Capture the cell that displays the provided text and extract its (x, y) central coordinate. 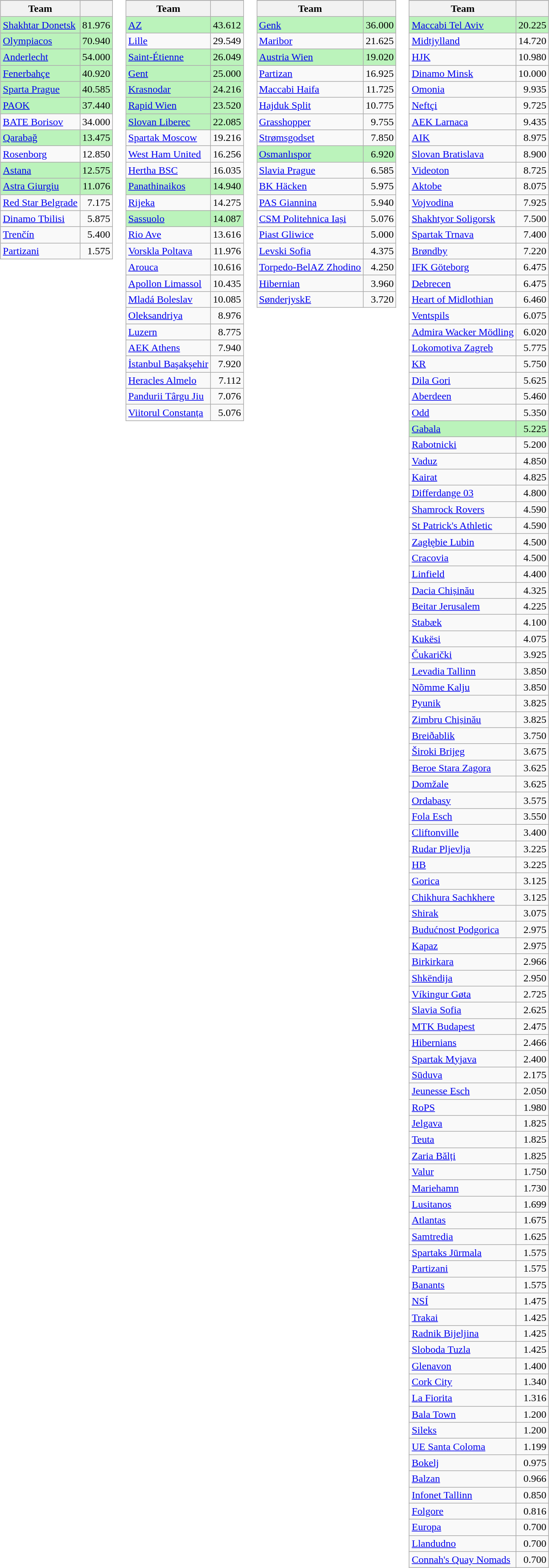
2.050 (532, 1091)
Radnik Bijeljina (462, 1333)
Dinamo Tbilisi (40, 219)
4.250 (379, 267)
Široki Brijeg (462, 752)
Slavia Prague (310, 170)
HB (462, 865)
Olympiacos (40, 41)
Krasnodar (168, 90)
Domžale (462, 784)
Linfield (462, 574)
Sparta Prague (40, 90)
3.575 (532, 800)
36.000 (379, 25)
Brøndby (462, 251)
12.850 (96, 154)
23.520 (227, 106)
0.850 (532, 1495)
Arouca (168, 267)
10.085 (227, 299)
Spartak Myjava (462, 1059)
Astana (40, 170)
AZ (168, 25)
10.000 (532, 73)
16.925 (379, 73)
4.375 (379, 251)
7.112 (227, 380)
Levski Sofia (310, 251)
25.000 (227, 73)
2.466 (532, 1043)
16.035 (227, 170)
Lokomotiva Zagreb (462, 348)
Astra Giurgiu (40, 186)
2.725 (532, 994)
NSÍ (462, 1301)
Austria Wien (310, 57)
Jelgava (462, 1124)
5.350 (532, 413)
Heart of Midlothian (462, 299)
0.816 (532, 1511)
Saint-Étienne (168, 57)
Hajduk Split (310, 106)
7.925 (532, 202)
Zaria Bălți (462, 1156)
3.675 (532, 752)
2.175 (532, 1075)
5.750 (532, 364)
Piast Gliwice (310, 235)
Midtjylland (462, 41)
Cracovia (462, 558)
Dinamo Minsk (462, 73)
7.175 (96, 202)
Mariehamn (462, 1188)
26.049 (227, 57)
Gorica (462, 881)
54.000 (96, 57)
7.500 (532, 219)
Zimbru Chișinău (462, 719)
6.460 (532, 299)
Hertha BSC (168, 170)
Breiðablik (462, 736)
Rudar Pljevlja (462, 849)
3.750 (532, 736)
Apollon Limassol (168, 283)
West Ham United (168, 154)
81.976 (96, 25)
PAOK (40, 106)
4.800 (532, 493)
8.976 (227, 315)
Birkirkara (462, 962)
0.966 (532, 1479)
5.225 (532, 429)
Trakai (462, 1317)
Vorskla Poltava (168, 251)
13.616 (227, 235)
7.940 (227, 348)
Infonet Tallinn (462, 1495)
Omonia (462, 90)
RoPS (462, 1107)
Spartaks Jūrmala (462, 1253)
4.325 (532, 590)
Cork City (462, 1382)
Slovan Liberec (168, 122)
Osmanlıspor (310, 154)
1.675 (532, 1220)
Pyunik (462, 703)
2.950 (532, 978)
Fenerbahçe (40, 73)
1.400 (532, 1366)
Aberdeen (462, 396)
PAS Giannina (310, 202)
Beitar Jerusalem (462, 607)
8.725 (532, 170)
Lille (168, 41)
Maccabi Haifa (310, 90)
21.625 (379, 41)
9.725 (532, 106)
AEK Larnaca (462, 122)
14.087 (227, 219)
1.316 (532, 1398)
Slovan Bratislava (462, 154)
5.975 (379, 186)
Teuta (462, 1140)
Admira Wacker Mödling (462, 332)
Fola Esch (462, 816)
8.900 (532, 154)
Samtredia (462, 1236)
20.225 (532, 25)
7.076 (227, 396)
14.275 (227, 202)
10.616 (227, 267)
Strømsgodset (310, 138)
Lusitanos (462, 1204)
Rabotnicki (462, 445)
Atlantas (462, 1220)
BATE Borisov (40, 122)
4.850 (532, 461)
14.720 (532, 41)
Dacia Chișinău (462, 590)
Rosenborg (40, 154)
40.920 (96, 73)
Balzan (462, 1479)
Llandudno (462, 1543)
Folgore (462, 1511)
4.400 (532, 574)
7.850 (379, 138)
Hibernian (310, 283)
4.825 (532, 477)
70.940 (96, 41)
Jeunesse Esch (462, 1091)
4.100 (532, 623)
1.980 (532, 1107)
Shakhtar Donetsk (40, 25)
37.440 (96, 106)
24.216 (227, 90)
Čukarički (462, 655)
Genk (310, 25)
3.550 (532, 816)
Stabæk (462, 623)
Kukësi (462, 639)
6.020 (532, 332)
Maccabi Tel Aviv (462, 25)
6.920 (379, 154)
Shkëndija (462, 978)
Qarabağ (40, 138)
UE Santa Coloma (462, 1447)
Luzern (168, 332)
0.975 (532, 1463)
8.775 (227, 332)
7.920 (227, 364)
5.940 (379, 202)
1.730 (532, 1188)
3.960 (379, 283)
2.966 (532, 962)
7.400 (532, 235)
Sūduva (462, 1075)
11.076 (96, 186)
Europa (462, 1527)
1.340 (532, 1382)
HJK (462, 57)
Trenčín (40, 235)
Hibernians (462, 1043)
8.975 (532, 138)
Maribor (310, 41)
2.400 (532, 1059)
Glenavon (462, 1366)
AEK Athens (168, 348)
MTK Budapest (462, 1026)
Rapid Wien (168, 106)
La Fiorita (462, 1398)
2.625 (532, 1010)
3.400 (532, 832)
16.256 (227, 154)
2.475 (532, 1026)
Sloboda Tuzla (462, 1349)
BK Häcken (310, 186)
Chikhura Sachkhere (462, 897)
Odd (462, 413)
Levadia Tallinn (462, 671)
Kapaz (462, 946)
Oleksandriya (168, 315)
5.400 (96, 235)
Shamrock Rovers (462, 509)
Shirak (462, 913)
10.775 (379, 106)
5.200 (532, 445)
22.085 (227, 122)
5.625 (532, 380)
1.750 (532, 1172)
7.220 (532, 251)
6.075 (532, 315)
Vaduz (462, 461)
Partizan (310, 73)
SønderjyskE (310, 299)
34.000 (96, 122)
4.225 (532, 607)
5.875 (96, 219)
13.475 (96, 138)
İstanbul Başakşehir (168, 364)
11.976 (227, 251)
Videoton (462, 170)
11.725 (379, 90)
Debrecen (462, 283)
Slavia Sofia (462, 1010)
29.549 (227, 41)
Sassuolo (168, 219)
3.925 (532, 655)
5.775 (532, 348)
1.199 (532, 1447)
Nõmme Kalju (462, 687)
Red Star Belgrade (40, 202)
Connah's Quay Nomads (462, 1560)
Spartak Trnava (462, 235)
Rijeka (168, 202)
Kairat (462, 477)
19.020 (379, 57)
St Patrick's Athletic (462, 525)
9.755 (379, 122)
3.075 (532, 913)
43.612 (227, 25)
Anderlecht (40, 57)
Beroe Stara Zagora (462, 768)
Mladá Boleslav (168, 299)
19.216 (227, 138)
Shakhtyor Soligorsk (462, 219)
AIK (462, 138)
12.575 (96, 170)
5.460 (532, 396)
Sileks (462, 1430)
Vojvodina (462, 202)
10.980 (532, 57)
Bokelj (462, 1463)
9.935 (532, 90)
CSM Politehnica Iași (310, 219)
Ventspils (462, 315)
Ordabasy (462, 800)
Aktobe (462, 186)
Valur (462, 1172)
Budućnost Podgorica (462, 930)
Bala Town (462, 1414)
Panathinaikos (168, 186)
6.585 (379, 170)
Banants (462, 1285)
IFK Göteborg (462, 267)
5.000 (379, 235)
1.475 (532, 1301)
Rio Ave (168, 235)
Pandurii Târgu Jiu (168, 396)
Gabala (462, 429)
Dila Gori (462, 380)
9.435 (532, 122)
Neftçi (462, 106)
Cliftonville (462, 832)
8.075 (532, 186)
Víkingur Gøta (462, 994)
3.720 (379, 299)
14.940 (227, 186)
KR (462, 364)
Grasshopper (310, 122)
1.625 (532, 1236)
Zagłębie Lubin (462, 542)
10.435 (227, 283)
Heracles Almelo (168, 380)
Differdange 03 (462, 493)
Viitorul Constanța (168, 413)
1.699 (532, 1204)
Spartak Moscow (168, 138)
40.585 (96, 90)
Gent (168, 73)
Torpedo-BelAZ Zhodino (310, 267)
4.075 (532, 639)
